Return (X, Y) of the center of cell containing provided text 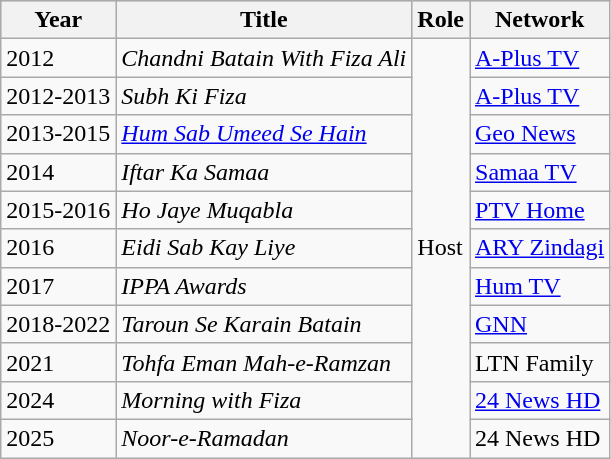
Subh Ki Fiza (264, 96)
IPPA Awards (264, 286)
PTV Home (540, 210)
Network (540, 20)
Noor-e-Ramadan (264, 438)
Geo News (540, 134)
Tohfa Eman Mah-e-Ramzan (264, 362)
2024 (58, 400)
Host (441, 248)
ARY Zindagi (540, 248)
Year (58, 20)
Title (264, 20)
2013-2015 (58, 134)
2017 (58, 286)
Hum TV (540, 286)
2014 (58, 172)
2025 (58, 438)
Hum Sab Umeed Se Hain (264, 134)
GNN (540, 324)
2015-2016 (58, 210)
LTN Family (540, 362)
Taroun Se Karain Batain (264, 324)
Eidi Sab Kay Liye (264, 248)
Chandni Batain With Fiza Ali (264, 58)
2016 (58, 248)
Ho Jaye Muqabla (264, 210)
2018-2022 (58, 324)
Samaa TV (540, 172)
2012-2013 (58, 96)
Iftar Ka Samaa (264, 172)
Morning with Fiza (264, 400)
2012 (58, 58)
Role (441, 20)
2021 (58, 362)
